Extract the (X, Y) coordinate from the center of the cell holding the provided text.  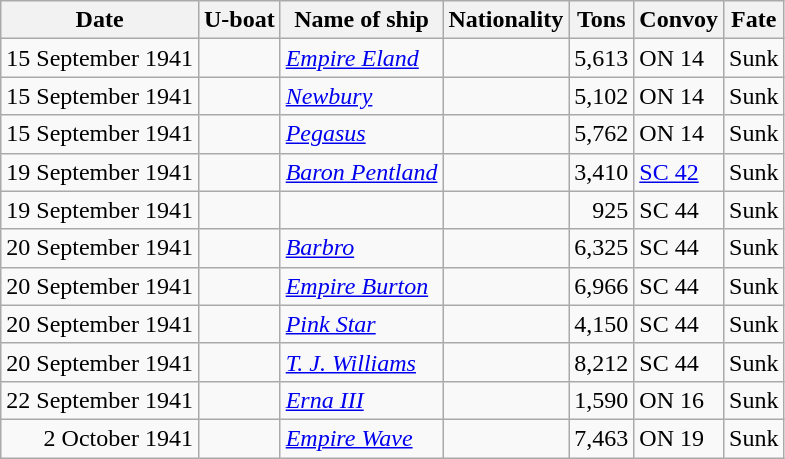
1,590 (602, 400)
6,325 (602, 248)
Barbro (362, 248)
Baron Pentland (362, 172)
Empire Eland (362, 58)
Name of ship (362, 20)
Nationality (506, 20)
7,463 (602, 438)
ON 19 (679, 438)
Pink Star (362, 324)
22 September 1941 (100, 400)
Empire Wave (362, 438)
Convoy (679, 20)
Erna III (362, 400)
925 (602, 210)
6,966 (602, 286)
8,212 (602, 362)
SC 42 (679, 172)
4,150 (602, 324)
Newbury (362, 96)
Tons (602, 20)
5,762 (602, 134)
5,102 (602, 96)
Fate (754, 20)
Pegasus (362, 134)
5,613 (602, 58)
Empire Burton (362, 286)
U-boat (239, 20)
Date (100, 20)
3,410 (602, 172)
2 October 1941 (100, 438)
ON 16 (679, 400)
T. J. Williams (362, 362)
